Identify which cell holds the provided text, then report its [X, Y] central coordinate. 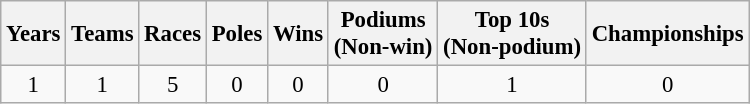
Championships [668, 34]
Top 10s(Non-podium) [512, 34]
Podiums(Non-win) [382, 34]
Teams [102, 34]
5 [173, 85]
Poles [236, 34]
Races [173, 34]
Wins [298, 34]
Years [34, 34]
